Scan for the cell matching the given text and deliver its (x, y) coordinate at center. 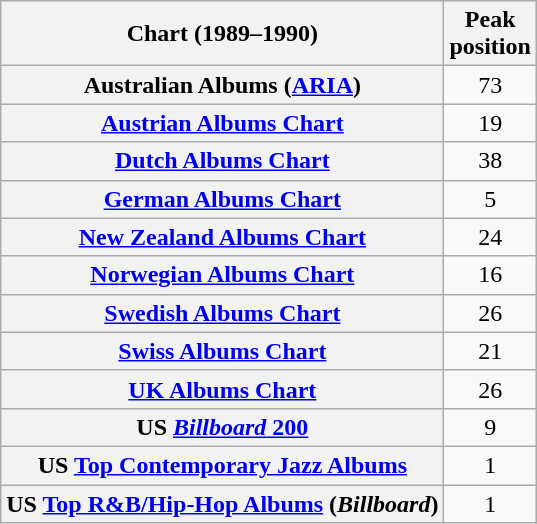
38 (490, 161)
US Billboard 200 (222, 427)
Swiss Albums Chart (222, 351)
24 (490, 237)
Chart (1989–1990) (222, 34)
19 (490, 123)
Swedish Albums Chart (222, 313)
5 (490, 199)
Norwegian Albums Chart (222, 275)
16 (490, 275)
Australian Albums (ARIA) (222, 85)
73 (490, 85)
Dutch Albums Chart (222, 161)
Peakposition (490, 34)
Austrian Albums Chart (222, 123)
US Top R&B/Hip-Hop Albums (Billboard) (222, 503)
UK Albums Chart (222, 389)
New Zealand Albums Chart (222, 237)
9 (490, 427)
21 (490, 351)
US Top Contemporary Jazz Albums (222, 465)
German Albums Chart (222, 199)
